Pinpoint the cell where the given text exists, returning its (x, y) midpoint coordinate. 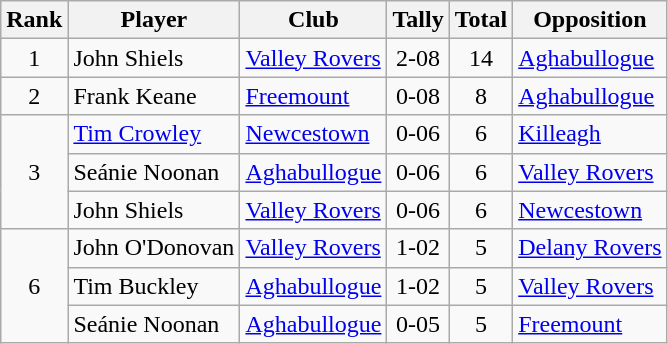
Tim Crowley (154, 134)
14 (481, 58)
Total (481, 20)
8 (481, 96)
0-05 (418, 324)
Delany Rovers (590, 248)
2-08 (418, 58)
Frank Keane (154, 96)
Club (314, 20)
Rank (34, 20)
Tim Buckley (154, 286)
John O'Donovan (154, 248)
3 (34, 172)
Opposition (590, 20)
1 (34, 58)
Player (154, 20)
2 (34, 96)
Killeagh (590, 134)
Tally (418, 20)
0-08 (418, 96)
